Search for the cell housing the specified text and yield its [X, Y] center coordinate. 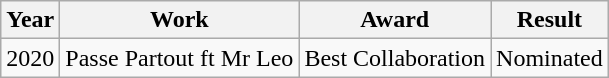
2020 [30, 58]
Award [395, 20]
Year [30, 20]
Nominated [550, 58]
Work [180, 20]
Passe Partout ft Mr Leo [180, 58]
Result [550, 20]
Best Collaboration [395, 58]
